Return (X, Y) of the center of cell containing provided text 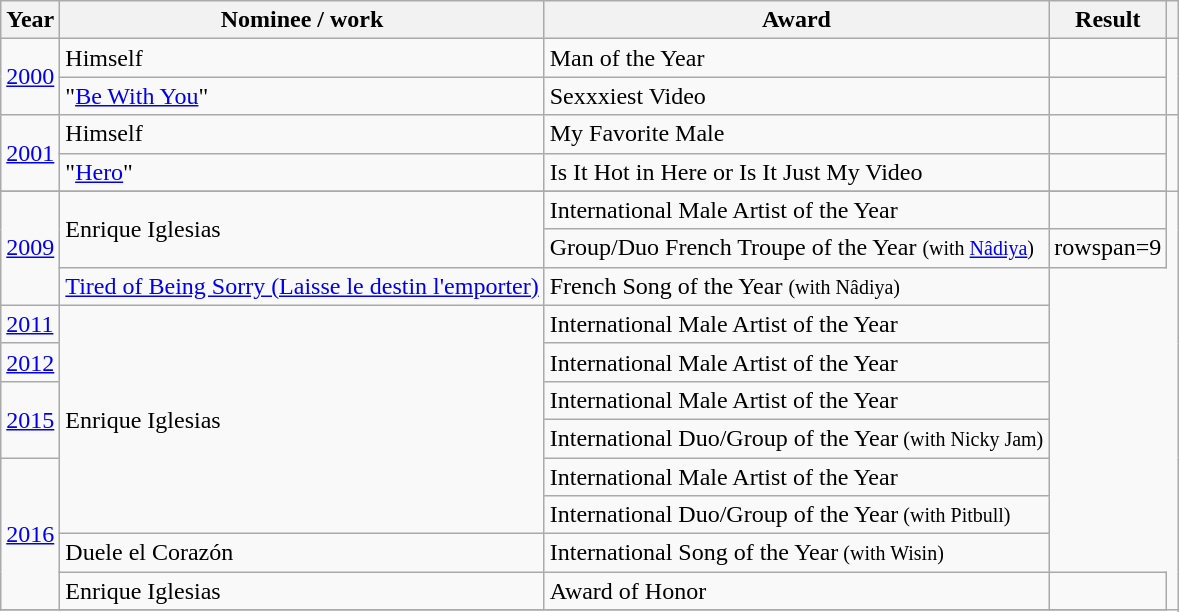
rowspan=9 (1108, 248)
2012 (30, 362)
2011 (30, 324)
2000 (30, 77)
International Duo/Group of the Year (with Nicky Jam) (796, 438)
Nominee / work (302, 20)
Award (796, 20)
International Song of the Year (with Wisin) (796, 553)
Award of Honor (796, 591)
2009 (30, 248)
Tired of Being Sorry (Laisse le destin l'emporter) (302, 286)
Sexxxiest Video (796, 96)
My Favorite Male (796, 134)
Year (30, 20)
Duele el Corazón (302, 553)
"Be With You" (302, 96)
Is It Hot in Here or Is It Just My Video (796, 172)
2001 (30, 153)
"Hero" (302, 172)
French Song of the Year (with Nâdiya) (796, 286)
Group/Duo French Troupe of the Year (with Nâdiya) (796, 248)
2016 (30, 534)
Man of the Year (796, 58)
Result (1108, 20)
International Duo/Group of the Year (with Pitbull) (796, 515)
2015 (30, 419)
